Determine the [x, y] coordinate at the center of the cell enclosing the given text.  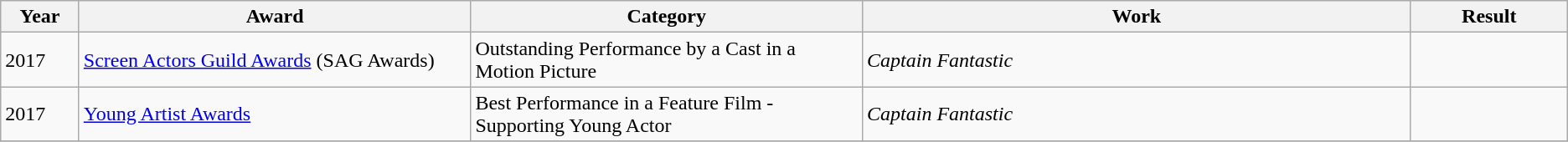
Award [275, 17]
Outstanding Performance by a Cast in a Motion Picture [667, 60]
Best Performance in a Feature Film -Supporting Young Actor [667, 114]
Category [667, 17]
Screen Actors Guild Awards (SAG Awards) [275, 60]
Year [40, 17]
Work [1137, 17]
Young Artist Awards [275, 114]
Result [1489, 17]
